Find where the given text appears and provide that cell's center as (x, y) coordinate. 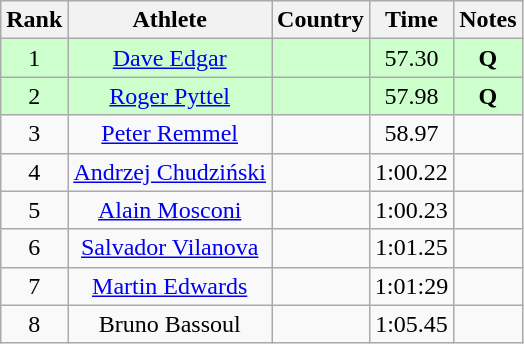
1:01.25 (411, 248)
Country (321, 20)
1:05.45 (411, 324)
57.98 (411, 96)
2 (34, 96)
8 (34, 324)
Time (411, 20)
1 (34, 58)
Bruno Bassoul (170, 324)
1:01:29 (411, 286)
Athlete (170, 20)
Notes (488, 20)
Dave Edgar (170, 58)
5 (34, 210)
Peter Remmel (170, 134)
Salvador Vilanova (170, 248)
Martin Edwards (170, 286)
6 (34, 248)
4 (34, 172)
1:00.23 (411, 210)
Andrzej Chudziński (170, 172)
Alain Mosconi (170, 210)
1:00.22 (411, 172)
7 (34, 286)
57.30 (411, 58)
58.97 (411, 134)
Rank (34, 20)
3 (34, 134)
Roger Pyttel (170, 96)
